Capture the cell that displays the provided text and extract its [x, y] central coordinate. 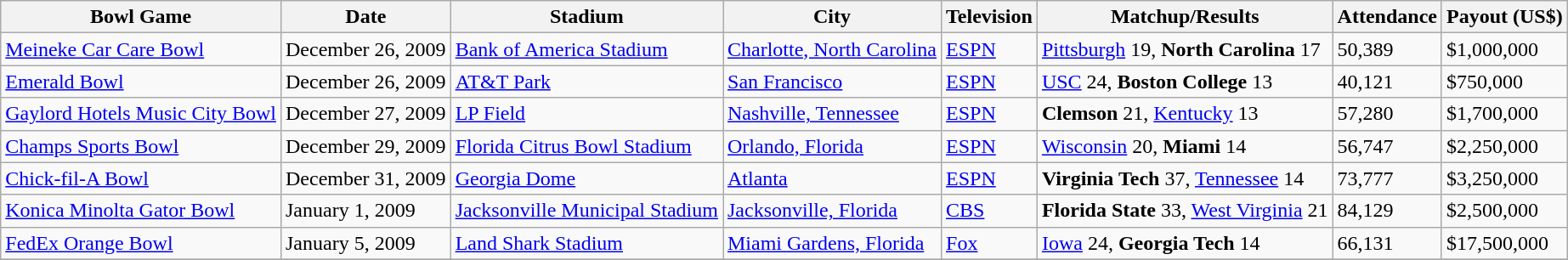
$1,700,000 [1504, 114]
Florida State 33, West Virginia 21 [1185, 211]
Television [989, 17]
December 27, 2009 [365, 114]
AT&T Park [586, 82]
Florida Citrus Bowl Stadium [586, 146]
USC 24, Boston College 13 [1185, 82]
Payout (US$) [1504, 17]
City [831, 17]
66,131 [1387, 243]
Iowa 24, Georgia Tech 14 [1185, 243]
40,121 [1387, 82]
$2,250,000 [1504, 146]
57,280 [1387, 114]
56,747 [1387, 146]
50,389 [1387, 49]
Wisconsin 20, Miami 14 [1185, 146]
Charlotte, North Carolina [831, 49]
Stadium [586, 17]
84,129 [1387, 211]
Virginia Tech 37, Tennessee 14 [1185, 178]
Atlanta [831, 178]
Champs Sports Bowl [141, 146]
Chick-fil-A Bowl [141, 178]
$2,500,000 [1504, 211]
Matchup/Results [1185, 17]
$3,250,000 [1504, 178]
Jacksonville, Florida [831, 211]
January 1, 2009 [365, 211]
LP Field [586, 114]
$750,000 [1504, 82]
Orlando, Florida [831, 146]
Bowl Game [141, 17]
Pittsburgh 19, North Carolina 17 [1185, 49]
73,777 [1387, 178]
Georgia Dome [586, 178]
$1,000,000 [1504, 49]
Emerald Bowl [141, 82]
Land Shark Stadium [586, 243]
Nashville, Tennessee [831, 114]
Bank of America Stadium [586, 49]
Fox [989, 243]
December 29, 2009 [365, 146]
Meineke Car Care Bowl [141, 49]
CBS [989, 211]
Gaylord Hotels Music City Bowl [141, 114]
$17,500,000 [1504, 243]
Miami Gardens, Florida [831, 243]
Clemson 21, Kentucky 13 [1185, 114]
San Francisco [831, 82]
FedEx Orange Bowl [141, 243]
Jacksonville Municipal Stadium [586, 211]
Attendance [1387, 17]
December 31, 2009 [365, 178]
January 5, 2009 [365, 243]
Konica Minolta Gator Bowl [141, 211]
Date [365, 17]
